Return the [x, y] coordinate for the center point of the cell that contains the specified text.  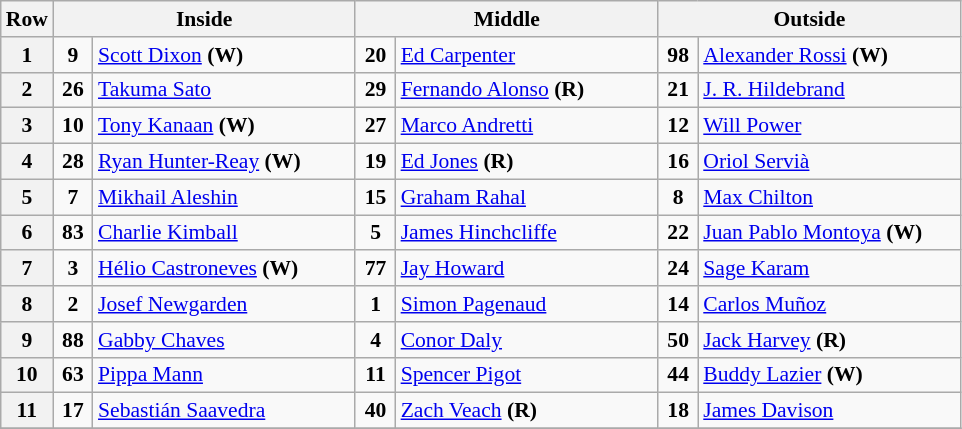
27 [375, 126]
22 [678, 233]
44 [678, 375]
Jack Harvey (R) [829, 340]
Sage Karam [829, 269]
Graham Rahal [527, 197]
Jay Howard [527, 269]
Outside [810, 19]
J. R. Hildebrand [829, 90]
Ed Jones (R) [527, 162]
Charlie Kimball [224, 233]
19 [375, 162]
Middle [506, 19]
Fernando Alonso (R) [527, 90]
Hélio Castroneves (W) [224, 269]
Marco Andretti [527, 126]
Alexander Rossi (W) [829, 55]
Oriol Servià [829, 162]
Takuma Sato [224, 90]
Scott Dixon (W) [224, 55]
14 [678, 304]
17 [73, 411]
24 [678, 269]
Sebastián Saavedra [224, 411]
16 [678, 162]
77 [375, 269]
15 [375, 197]
20 [375, 55]
Buddy Lazier (W) [829, 375]
50 [678, 340]
Spencer Pigot [527, 375]
Inside [204, 19]
Pippa Mann [224, 375]
Mikhail Aleshin [224, 197]
Will Power [829, 126]
James Davison [829, 411]
83 [73, 233]
Carlos Muñoz [829, 304]
Juan Pablo Montoya (W) [829, 233]
James Hinchcliffe [527, 233]
Ed Carpenter [527, 55]
Tony Kanaan (W) [224, 126]
88 [73, 340]
6 [27, 233]
Row [27, 19]
Simon Pagenaud [527, 304]
29 [375, 90]
63 [73, 375]
Ryan Hunter-Reay (W) [224, 162]
18 [678, 411]
21 [678, 90]
12 [678, 126]
26 [73, 90]
Max Chilton [829, 197]
Conor Daly [527, 340]
98 [678, 55]
28 [73, 162]
Josef Newgarden [224, 304]
40 [375, 411]
Zach Veach (R) [527, 411]
Gabby Chaves [224, 340]
